Capture the cell that displays the provided text and extract its [x, y] central coordinate. 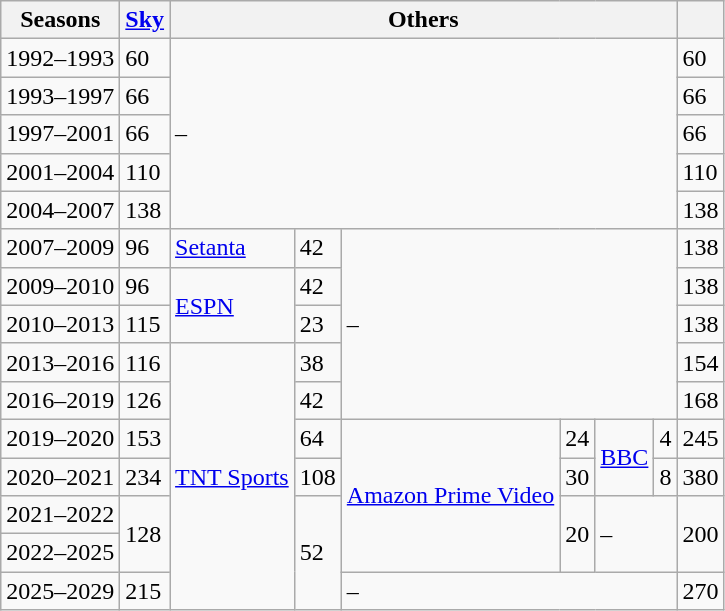
2013–2016 [60, 362]
154 [700, 362]
270 [700, 591]
2020–2021 [60, 477]
2025–2029 [60, 591]
Sky [145, 20]
2004–2007 [60, 210]
126 [145, 400]
Seasons [60, 20]
2019–2020 [60, 438]
4 [666, 438]
20 [578, 534]
234 [145, 477]
1997–2001 [60, 134]
2001–2004 [60, 172]
2022–2025 [60, 553]
115 [145, 324]
128 [145, 534]
215 [145, 591]
64 [318, 438]
TNT Sports [232, 476]
116 [145, 362]
30 [578, 477]
2016–2019 [60, 400]
24 [578, 438]
168 [700, 400]
23 [318, 324]
2021–2022 [60, 515]
Amazon Prime Video [450, 495]
1993–1997 [60, 96]
245 [700, 438]
Others [424, 20]
200 [700, 534]
1992–1993 [60, 58]
ESPN [232, 305]
BBC [624, 457]
108 [318, 477]
2010–2013 [60, 324]
52 [318, 553]
38 [318, 362]
Setanta [232, 248]
2009–2010 [60, 286]
380 [700, 477]
2007–2009 [60, 248]
8 [666, 477]
153 [145, 438]
